Capture the cell that displays the provided text and extract its [X, Y] central coordinate. 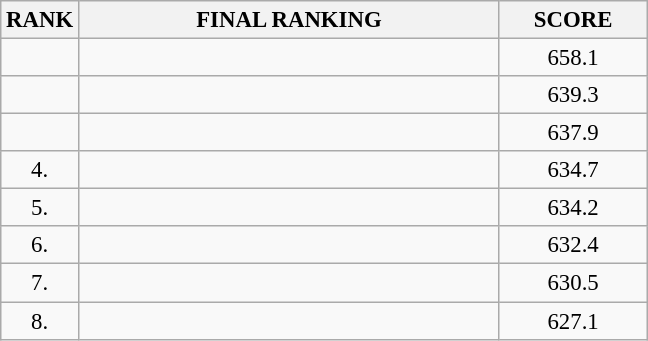
4. [40, 170]
627.1 [572, 321]
8. [40, 321]
630.5 [572, 283]
634.2 [572, 208]
639.3 [572, 95]
RANK [40, 20]
FINAL RANKING [288, 20]
658.1 [572, 58]
SCORE [572, 20]
7. [40, 283]
632.4 [572, 245]
637.9 [572, 133]
6. [40, 245]
5. [40, 208]
634.7 [572, 170]
